Find where the given text appears and provide that cell's center as (X, Y) coordinate. 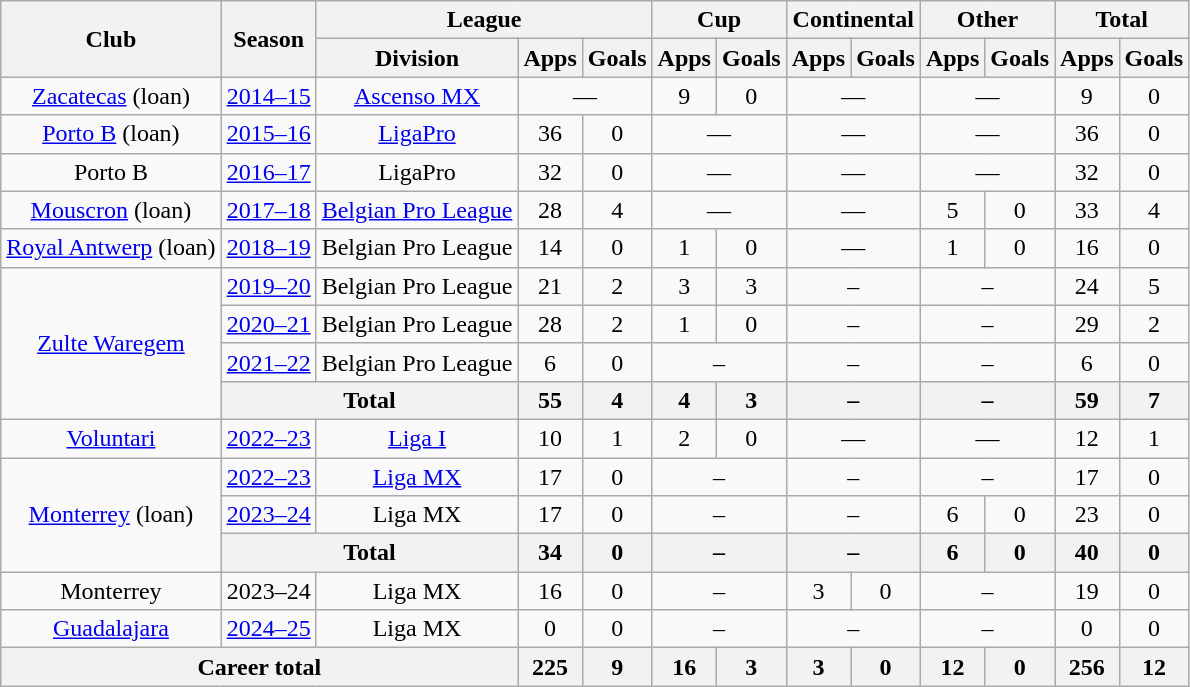
Liga I (417, 438)
19 (1087, 591)
21 (550, 286)
256 (1087, 667)
2017–18 (268, 210)
Monterrey (loan) (111, 515)
2019–20 (268, 286)
24 (1087, 286)
Voluntari (111, 438)
10 (550, 438)
Ascenso MX (417, 96)
23 (1087, 515)
2014–15 (268, 96)
Continental (853, 20)
2018–19 (268, 248)
Porto B (111, 172)
2020–21 (268, 324)
Other (987, 20)
Cup (719, 20)
Season (268, 39)
2024–25 (268, 629)
29 (1087, 324)
2016–17 (268, 172)
225 (550, 667)
55 (550, 400)
33 (1087, 210)
2015–16 (268, 134)
League (484, 20)
Mouscron (loan) (111, 210)
Zulte Waregem (111, 343)
40 (1087, 553)
34 (550, 553)
Career total (260, 667)
Royal Antwerp (loan) (111, 248)
Division (417, 58)
59 (1087, 400)
Monterrey (111, 591)
7 (1154, 400)
Zacatecas (loan) (111, 96)
14 (550, 248)
Porto B (loan) (111, 134)
Guadalajara (111, 629)
2021–22 (268, 362)
Club (111, 39)
